Identify which cell holds the provided text, then report its [X, Y] central coordinate. 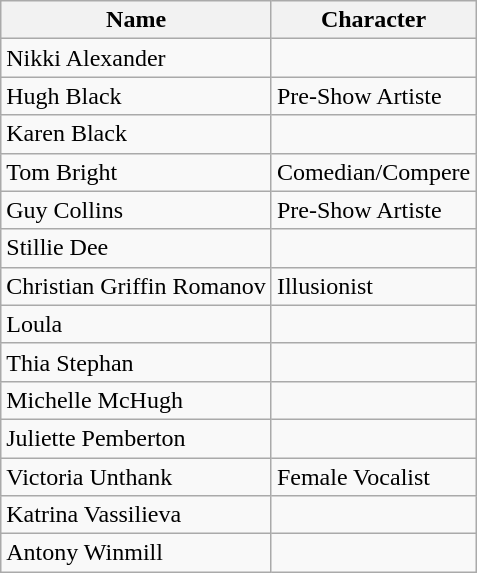
Illusionist [373, 286]
Name [136, 20]
Katrina Vassilieva [136, 515]
Guy Collins [136, 210]
Nikki Alexander [136, 58]
Christian Griffin Romanov [136, 286]
Juliette Pemberton [136, 438]
Antony Winmill [136, 553]
Thia Stephan [136, 362]
Loula [136, 324]
Victoria Unthank [136, 477]
Female Vocalist [373, 477]
Character [373, 20]
Stillie Dee [136, 248]
Tom Bright [136, 172]
Michelle McHugh [136, 400]
Hugh Black [136, 96]
Karen Black [136, 134]
Comedian/Compere [373, 172]
